Locate the cell with the specified text and output its (X, Y) center coordinate. 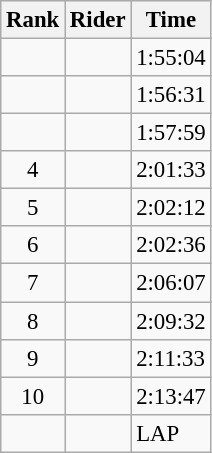
7 (33, 283)
Rider (98, 20)
2:09:32 (171, 321)
1:55:04 (171, 58)
6 (33, 245)
5 (33, 208)
2:11:33 (171, 358)
4 (33, 170)
9 (33, 358)
1:56:31 (171, 95)
2:01:33 (171, 170)
2:06:07 (171, 283)
1:57:59 (171, 133)
8 (33, 321)
Rank (33, 20)
2:02:36 (171, 245)
LAP (171, 433)
Time (171, 20)
2:13:47 (171, 396)
2:02:12 (171, 208)
10 (33, 396)
